Scan for the cell matching the given text and deliver its [x, y] coordinate at center. 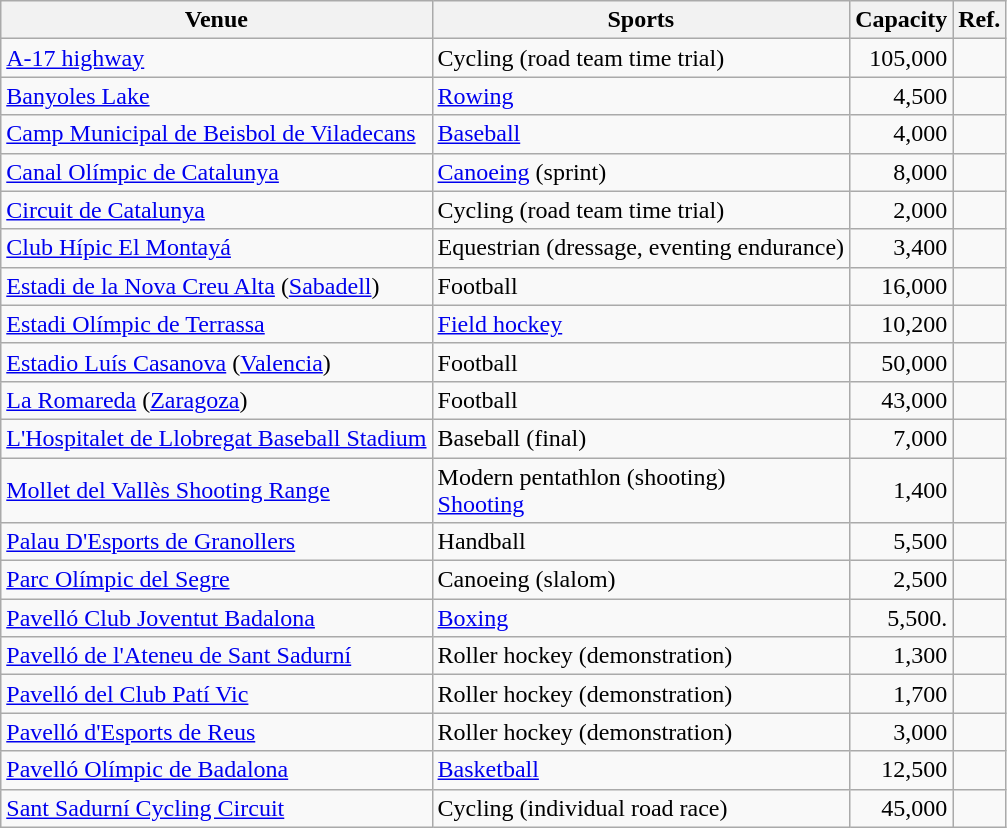
Sports [641, 20]
3,400 [902, 248]
5,500 [902, 542]
Palau D'Esports de Granollers [216, 542]
Parc Olímpic del Segre [216, 580]
Pavelló del Club Patí Vic [216, 694]
12,500 [902, 770]
Circuit de Catalunya [216, 210]
L'Hospitalet de Llobregat Baseball Stadium [216, 438]
3,000 [902, 732]
La Romareda (Zaragoza) [216, 400]
1,400 [902, 490]
Mollet del Vallès Shooting Range [216, 490]
Canoeing (sprint) [641, 172]
Rowing [641, 96]
2,500 [902, 580]
Modern pentathlon (shooting)Shooting [641, 490]
Camp Municipal de Beisbol de Viladecans [216, 134]
50,000 [902, 362]
Estadio Luís Casanova (Valencia) [216, 362]
105,000 [902, 58]
Estadi de la Nova Creu Alta (Sabadell) [216, 286]
1,300 [902, 656]
Ref. [980, 20]
7,000 [902, 438]
Canal Olímpic de Catalunya [216, 172]
Basketball [641, 770]
Baseball [641, 134]
Banyoles Lake [216, 96]
Sant Sadurní Cycling Circuit [216, 808]
A-17 highway [216, 58]
5,500. [902, 618]
Club Hípic El Montayá [216, 248]
43,000 [902, 400]
2,000 [902, 210]
Pavelló d'Esports de Reus [216, 732]
10,200 [902, 324]
Handball [641, 542]
Canoeing (slalom) [641, 580]
Equestrian (dressage, eventing endurance) [641, 248]
8,000 [902, 172]
Pavelló de l'Ateneu de Sant Sadurní [216, 656]
Boxing [641, 618]
16,000 [902, 286]
Venue [216, 20]
Field hockey [641, 324]
Estadi Olímpic de Terrassa [216, 324]
Capacity [902, 20]
Pavelló Olímpic de Badalona [216, 770]
Pavelló Club Joventut Badalona [216, 618]
1,700 [902, 694]
Cycling (individual road race) [641, 808]
4,500 [902, 96]
45,000 [902, 808]
4,000 [902, 134]
Baseball (final) [641, 438]
